From the cell containing the given text, extract its center point as [X, Y] coordinate. 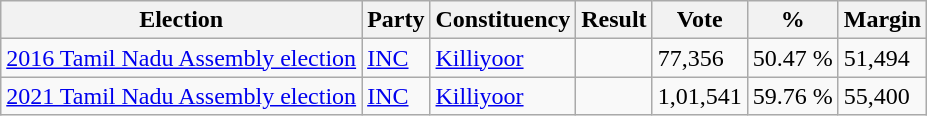
Election [182, 20]
2021 Tamil Nadu Assembly election [182, 96]
2016 Tamil Nadu Assembly election [182, 58]
1,01,541 [700, 96]
50.47 % [792, 58]
% [792, 20]
Margin [882, 20]
Party [396, 20]
Vote [700, 20]
59.76 % [792, 96]
77,356 [700, 58]
Result [614, 20]
Constituency [503, 20]
55,400 [882, 96]
51,494 [882, 58]
